Output the (X, Y) coordinate of the center of the cell containing the given text.  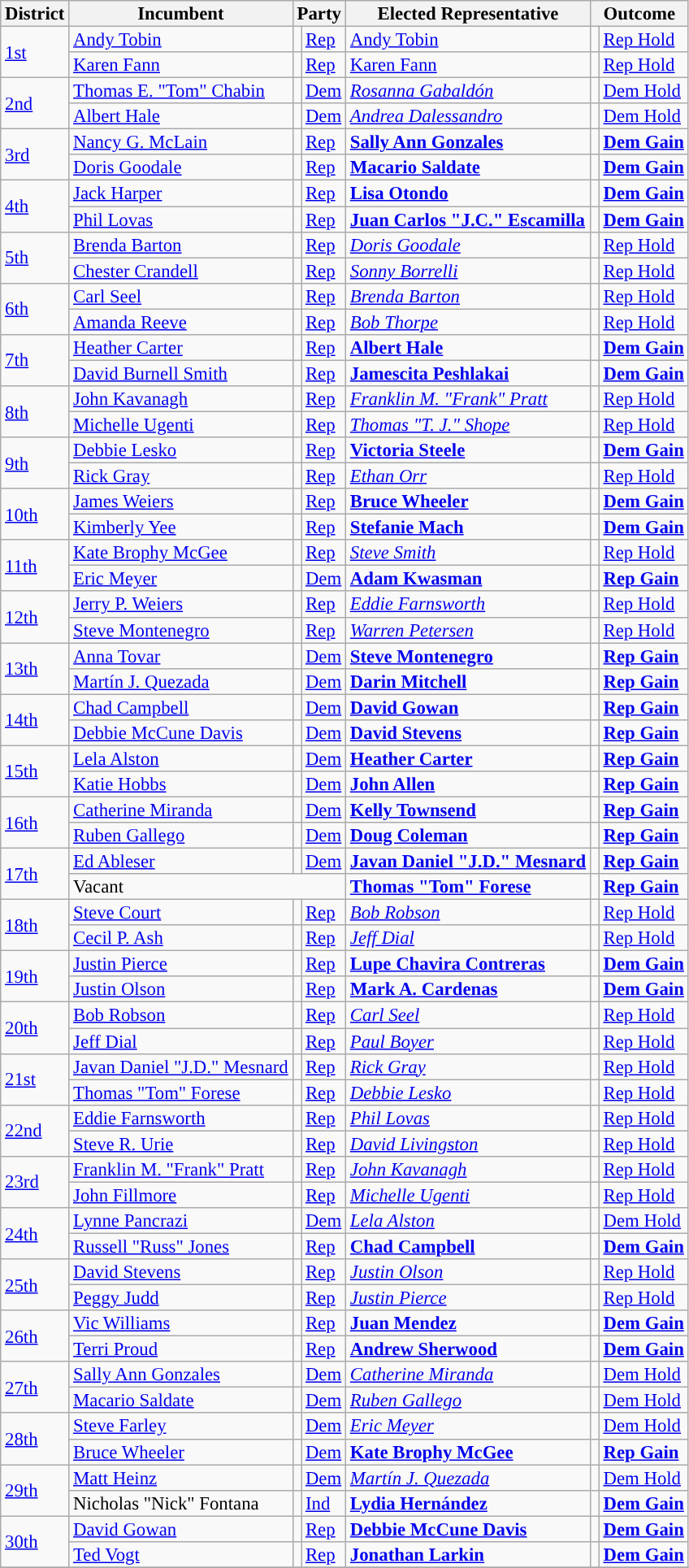
2nd (35, 104)
17th (35, 875)
Ind (323, 1503)
David Livingston (468, 1144)
4th (35, 206)
21st (35, 1079)
Lydia Hernández (468, 1503)
11th (35, 566)
Cecil P. Ash (180, 938)
Vacant (208, 887)
Darin Mitchell (468, 681)
Jamescita Peshlakai (468, 373)
9th (35, 463)
Lisa Otondo (468, 193)
Lynne Pancrazi (180, 1221)
15th (35, 771)
Steve Court (180, 913)
District (35, 14)
Vic Williams (180, 1323)
Outcome (640, 14)
14th (35, 720)
10th (35, 514)
Stefanie Mach (468, 528)
6th (35, 309)
Thomas E. "Tom" Chabin (180, 91)
Russell "Russ" Jones (180, 1246)
Adam Kwasman (468, 579)
18th (35, 925)
12th (35, 618)
Incumbent (180, 14)
Steve Farley (180, 1427)
Rosanna Gabaldón (468, 91)
Jerry P. Weiers (180, 605)
Party (318, 14)
Ed Ableser (180, 862)
7th (35, 361)
26th (35, 1336)
Victoria Steele (468, 450)
Katie Hobbs (180, 784)
1st (35, 52)
8th (35, 411)
David Burnell Smith (180, 373)
19th (35, 977)
16th (35, 823)
Ethan Orr (468, 476)
Doug Coleman (468, 836)
Ted Vogt (180, 1555)
Elected Representative (468, 14)
John Allen (468, 784)
Amanda Reeve (180, 322)
Paul Boyer (468, 1041)
Thomas "T. J." Shope (468, 424)
John Fillmore (180, 1195)
Kelly Townsend (468, 810)
Kimberly Yee (180, 528)
Juan Carlos "J.C." Escamilla (468, 219)
3rd (35, 154)
Steve R. Urie (180, 1144)
Warren Petersen (468, 630)
30th (35, 1541)
Jonathan Larkin (468, 1555)
Anna Tovar (180, 656)
Chester Crandell (180, 271)
Andrea Dalessandro (468, 116)
20th (35, 1027)
13th (35, 668)
Bob Thorpe (468, 322)
Mark A. Cardenas (468, 990)
Lupe Chavira Contreras (468, 964)
22nd (35, 1130)
28th (35, 1439)
25th (35, 1284)
24th (35, 1234)
23rd (35, 1182)
27th (35, 1387)
James Weiers (180, 502)
Nancy G. McLain (180, 142)
Sonny Borrelli (468, 271)
5th (35, 257)
Juan Mendez (468, 1323)
Jack Harper (180, 193)
Nicholas "Nick" Fontana (180, 1503)
29th (35, 1491)
Terri Proud (180, 1349)
Peggy Judd (180, 1298)
Andrew Sherwood (468, 1349)
Matt Heinz (180, 1478)
Steve Smith (468, 553)
